Output the [X, Y] coordinate of the center of the cell containing the given text.  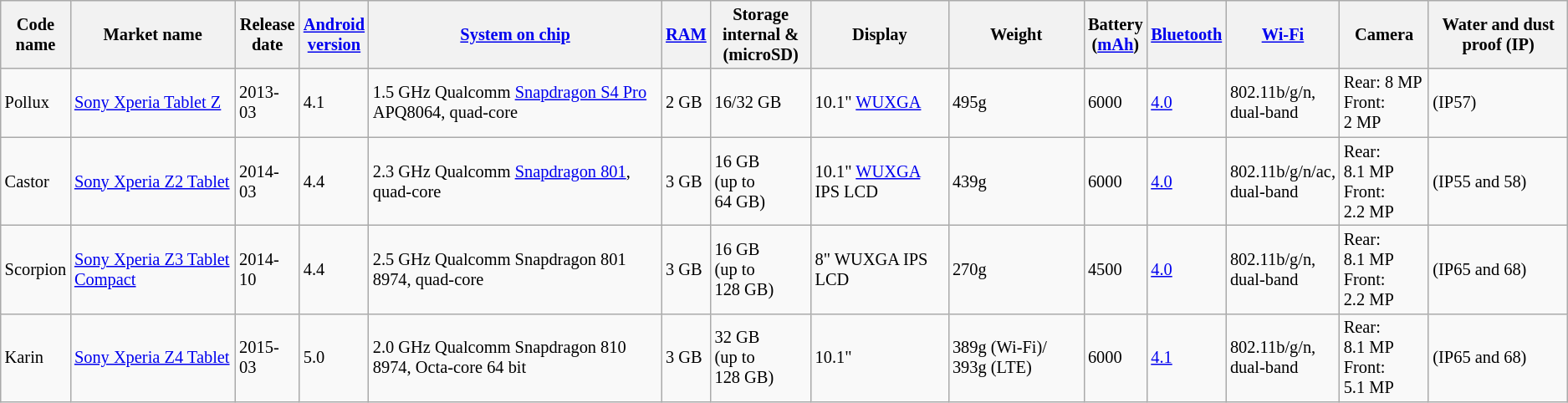
Sony Xperia Z2 Tablet [152, 181]
2014-10 [268, 269]
Bluetooth [1186, 34]
Releasedate [268, 34]
Sony Xperia Z3 Tablet Compact [152, 269]
16 GB(up to 64 GB) [761, 181]
Androidversion [335, 34]
8" WUXGA IPS LCD [880, 269]
(IP57) [1498, 103]
Pollux [35, 103]
16 GB(up to 128 GB) [761, 269]
10.1" WUXGA IPS LCD [880, 181]
Scorpion [35, 269]
10.1" [880, 358]
Wi-Fi [1283, 34]
(IP55 and 58) [1498, 181]
Codename [35, 34]
Rear: 8 MPFront: 2 MP [1385, 103]
2015-03 [268, 358]
RAM [686, 34]
Water and dust proof (IP) [1498, 34]
270g [1016, 269]
10.1" WUXGA [880, 103]
4500 [1116, 269]
Camera [1385, 34]
495g [1016, 103]
System on chip [515, 34]
Market name [152, 34]
2014-03 [268, 181]
2.3 GHz Qualcomm Snapdragon 801, quad-core [515, 181]
Weight [1016, 34]
439g [1016, 181]
802.11b/g/n/ac,dual-band [1283, 181]
2013-03 [268, 103]
Sony Xperia Tablet Z [152, 103]
16/32 GB [761, 103]
Display [880, 34]
2.5 GHz Qualcomm Snapdragon 801 8974, quad-core [515, 269]
1.5 GHz Qualcomm Snapdragon S4 Pro APQ8064, quad-core [515, 103]
Battery(mAh) [1116, 34]
32 GB(up to 128 GB) [761, 358]
5.0 [335, 358]
Rear: 8.1 MPFront: 5.1 MP [1385, 358]
Castor [35, 181]
Sony Xperia Z4 Tablet [152, 358]
2 GB [686, 103]
2.0 GHz Qualcomm Snapdragon 810 8974, Octa-core 64 bit [515, 358]
Karin [35, 358]
389g (Wi-Fi)/ 393g (LTE) [1016, 358]
Storageinternal &(microSD) [761, 34]
